From the cell containing the given text, extract its center point as (X, Y) coordinate. 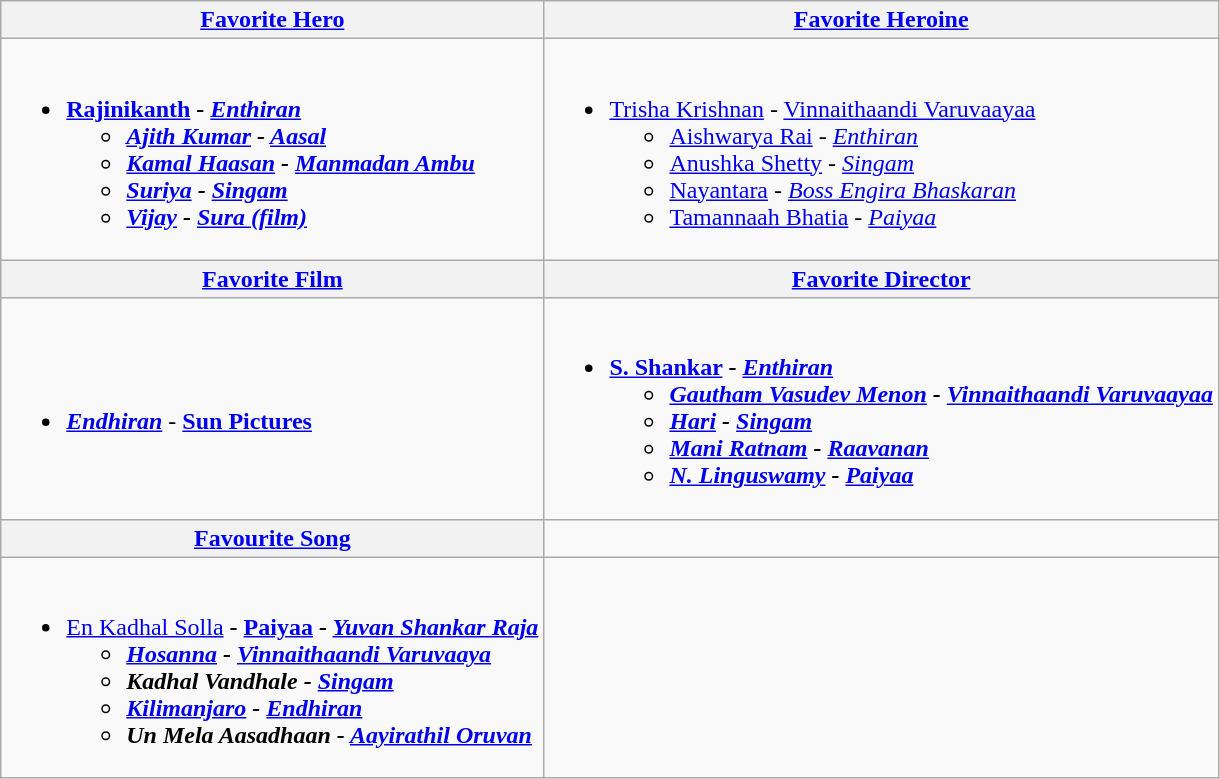
Favorite Film (272, 279)
S. Shankar - EnthiranGautham Vasudev Menon - Vinnaithaandi VaruvaayaaHari - SingamMani Ratnam - RaavananN. Linguswamy - Paiyaa (882, 408)
Favorite Hero (272, 20)
Endhiran - Sun Pictures (272, 408)
Rajinikanth - EnthiranAjith Kumar - AasalKamal Haasan - Manmadan AmbuSuriya - SingamVijay - Sura (film) (272, 150)
Favorite Heroine (882, 20)
Favourite Song (272, 538)
Trisha Krishnan - Vinnaithaandi VaruvaayaaAishwarya Rai - EnthiranAnushka Shetty - SingamNayantara - Boss Engira BhaskaranTamannaah Bhatia - Paiyaa (882, 150)
Favorite Director (882, 279)
